Pinpoint the cell where the given text exists, returning its [X, Y] midpoint coordinate. 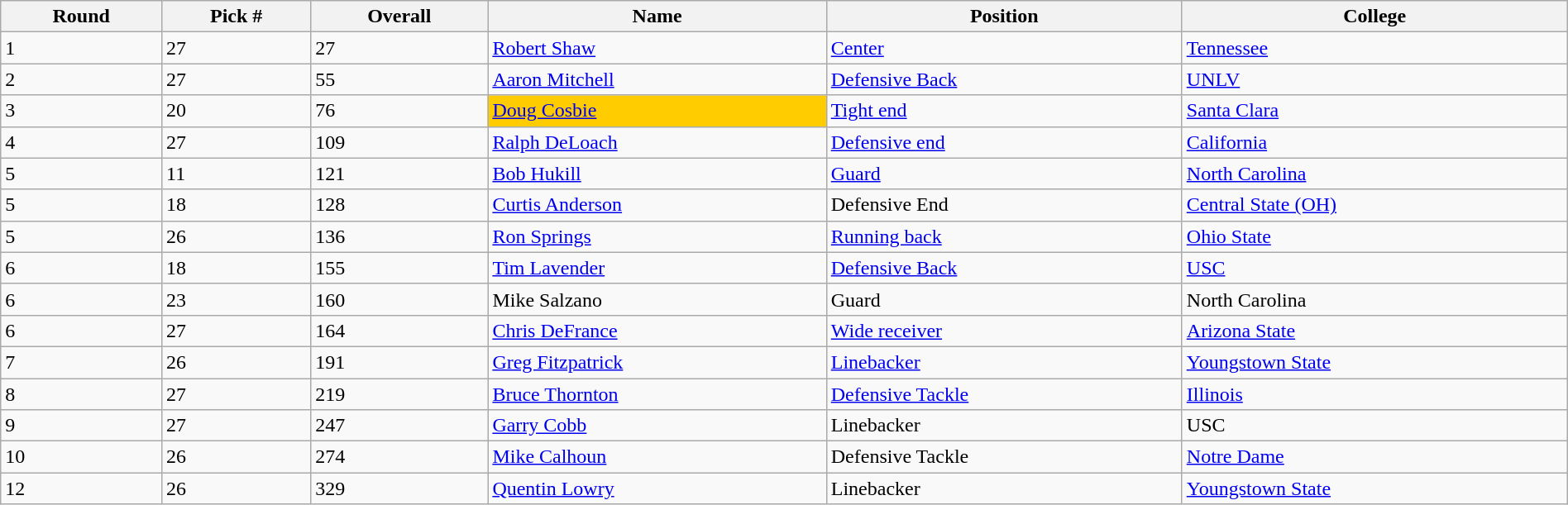
Central State (OH) [1374, 205]
UNLV [1374, 79]
Illinois [1374, 394]
Wide receiver [1004, 331]
155 [399, 268]
12 [81, 488]
Round [81, 17]
Santa Clara [1374, 111]
Overall [399, 17]
23 [237, 299]
Curtis Anderson [657, 205]
Quentin Lowry [657, 488]
Defensive end [1004, 142]
55 [399, 79]
Name [657, 17]
Position [1004, 17]
1 [81, 48]
Mike Salzano [657, 299]
10 [81, 457]
2 [81, 79]
Tennessee [1374, 48]
Chris DeFrance [657, 331]
8 [81, 394]
247 [399, 426]
20 [237, 111]
Robert Shaw [657, 48]
128 [399, 205]
Pick # [237, 17]
Defensive End [1004, 205]
California [1374, 142]
191 [399, 362]
164 [399, 331]
9 [81, 426]
Doug Cosbie [657, 111]
Bruce Thornton [657, 394]
4 [81, 142]
Greg Fitzpatrick [657, 362]
Bob Hukill [657, 174]
109 [399, 142]
Ralph DeLoach [657, 142]
Center [1004, 48]
160 [399, 299]
Aaron Mitchell [657, 79]
274 [399, 457]
Mike Calhoun [657, 457]
Tim Lavender [657, 268]
Ohio State [1374, 236]
136 [399, 236]
College [1374, 17]
Running back [1004, 236]
Garry Cobb [657, 426]
121 [399, 174]
76 [399, 111]
329 [399, 488]
11 [237, 174]
Notre Dame [1374, 457]
7 [81, 362]
3 [81, 111]
Tight end [1004, 111]
Ron Springs [657, 236]
219 [399, 394]
Arizona State [1374, 331]
